Detect which cell encompasses the target text, then output its [X, Y] center coordinate. 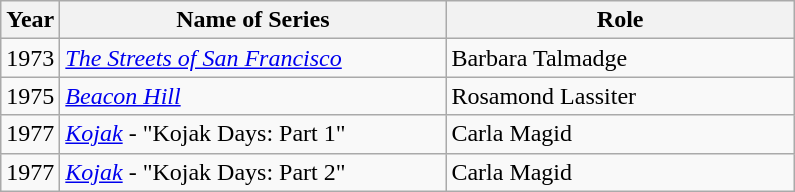
1973 [30, 58]
Role [620, 20]
Rosamond Lassiter [620, 96]
The Streets of San Francisco [253, 58]
Name of Series [253, 20]
Barbara Talmadge [620, 58]
Beacon Hill [253, 96]
Year [30, 20]
Kojak - "Kojak Days: Part 1" [253, 134]
Kojak - "Kojak Days: Part 2" [253, 172]
1975 [30, 96]
